Extract the (x, y) coordinate from the center of the cell holding the provided text.  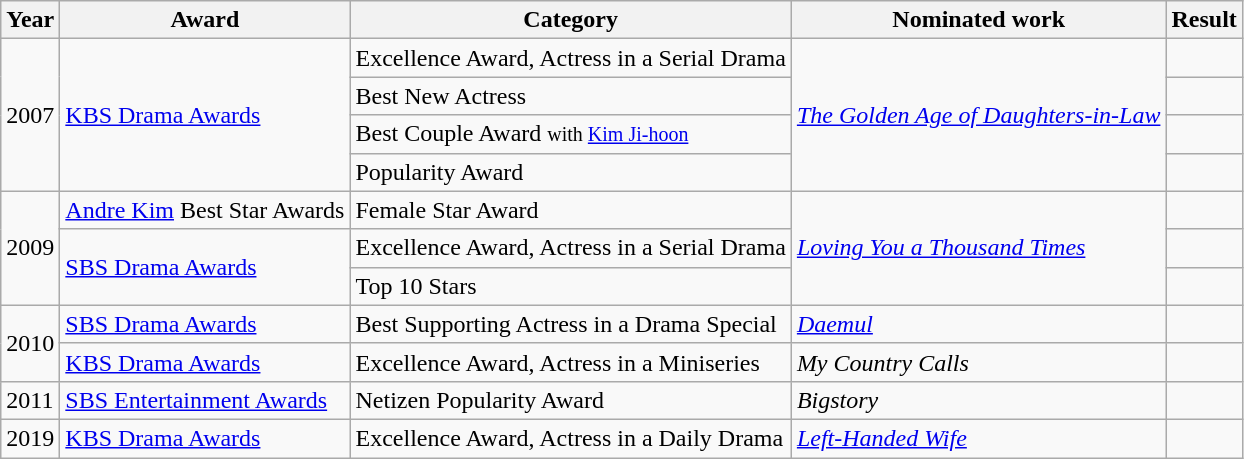
Nominated work (978, 20)
Best Supporting Actress in a Drama Special (570, 324)
Left-Handed Wife (978, 438)
Loving You a Thousand Times (978, 248)
2010 (30, 343)
Netizen Popularity Award (570, 400)
Female Star Award (570, 210)
Category (570, 20)
Result (1204, 20)
2007 (30, 115)
My Country Calls (978, 362)
Award (205, 20)
2009 (30, 248)
Daemul (978, 324)
Year (30, 20)
Popularity Award (570, 172)
2019 (30, 438)
Bigstory (978, 400)
Top 10 Stars (570, 286)
Best Couple Award with Kim Ji-hoon (570, 134)
Andre Kim Best Star Awards (205, 210)
2011 (30, 400)
SBS Entertainment Awards (205, 400)
Excellence Award, Actress in a Daily Drama (570, 438)
The Golden Age of Daughters-in-Law (978, 115)
Excellence Award, Actress in a Miniseries (570, 362)
Best New Actress (570, 96)
